Extract the (x, y) coordinate from the center of the cell holding the provided text.  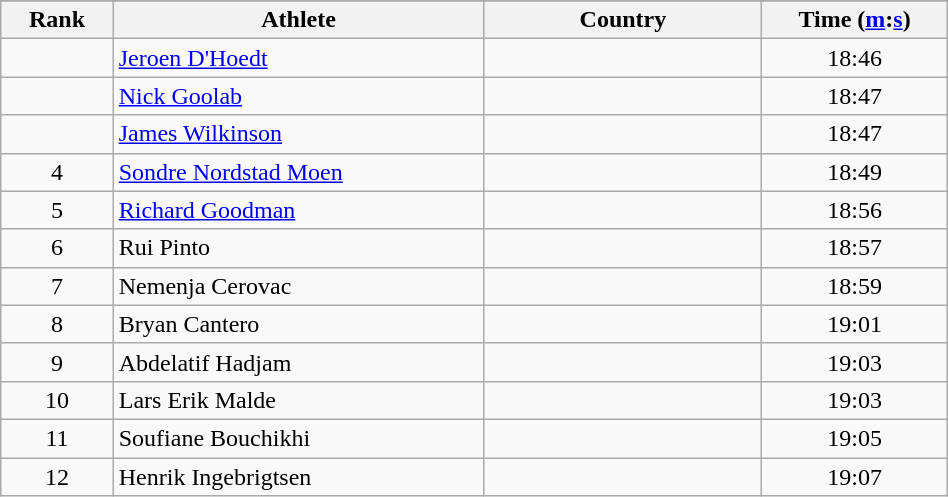
Lars Erik Malde (298, 400)
12 (57, 477)
19:05 (854, 438)
Jeroen D'Hoedt (298, 58)
Rui Pinto (298, 248)
Henrik Ingebrigtsen (298, 477)
7 (57, 286)
6 (57, 248)
Time (m:s) (854, 20)
18:59 (854, 286)
5 (57, 210)
James Wilkinson (298, 134)
18:46 (854, 58)
Richard Goodman (298, 210)
9 (57, 362)
19:01 (854, 324)
Rank (57, 20)
18:56 (854, 210)
11 (57, 438)
10 (57, 400)
Athlete (298, 20)
Soufiane Bouchikhi (298, 438)
Abdelatif Hadjam (298, 362)
Nemenja Cerovac (298, 286)
Bryan Cantero (298, 324)
18:49 (854, 172)
Country (623, 20)
4 (57, 172)
Nick Goolab (298, 96)
18:57 (854, 248)
Sondre Nordstad Moen (298, 172)
8 (57, 324)
19:07 (854, 477)
